Extract the (X, Y) coordinate from the center of the cell holding the provided text.  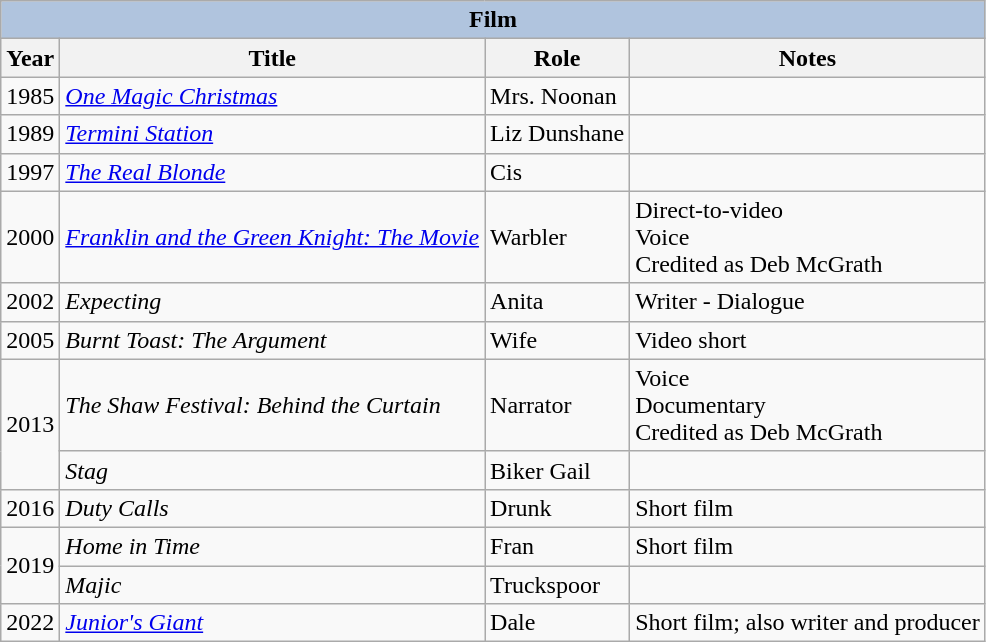
Short film; also writer and producer (808, 623)
1985 (30, 96)
Truckspoor (558, 585)
2002 (30, 302)
Franklin and the Green Knight: The Movie (272, 237)
Junior's Giant (272, 623)
The Real Blonde (272, 172)
Home in Time (272, 546)
1989 (30, 134)
Dale (558, 623)
Video short (808, 340)
Liz Dunshane (558, 134)
2013 (30, 424)
Expecting (272, 302)
2000 (30, 237)
Role (558, 58)
Warbler (558, 237)
Duty Calls (272, 508)
Fran (558, 546)
Stag (272, 470)
Cis (558, 172)
Writer - Dialogue (808, 302)
2022 (30, 623)
2005 (30, 340)
Notes (808, 58)
Title (272, 58)
Mrs. Noonan (558, 96)
1997 (30, 172)
Anita (558, 302)
Drunk (558, 508)
2016 (30, 508)
Narrator (558, 405)
Burnt Toast: The Argument (272, 340)
Voice Documentary Credited as Deb McGrath (808, 405)
2019 (30, 565)
Wife (558, 340)
Termini Station (272, 134)
One Magic Christmas (272, 96)
Year (30, 58)
Film (493, 20)
Biker Gail (558, 470)
Direct-to-video Voice Credited as Deb McGrath (808, 237)
The Shaw Festival: Behind the Curtain (272, 405)
Majic (272, 585)
